Search for the cell housing the specified text and yield its (X, Y) center coordinate. 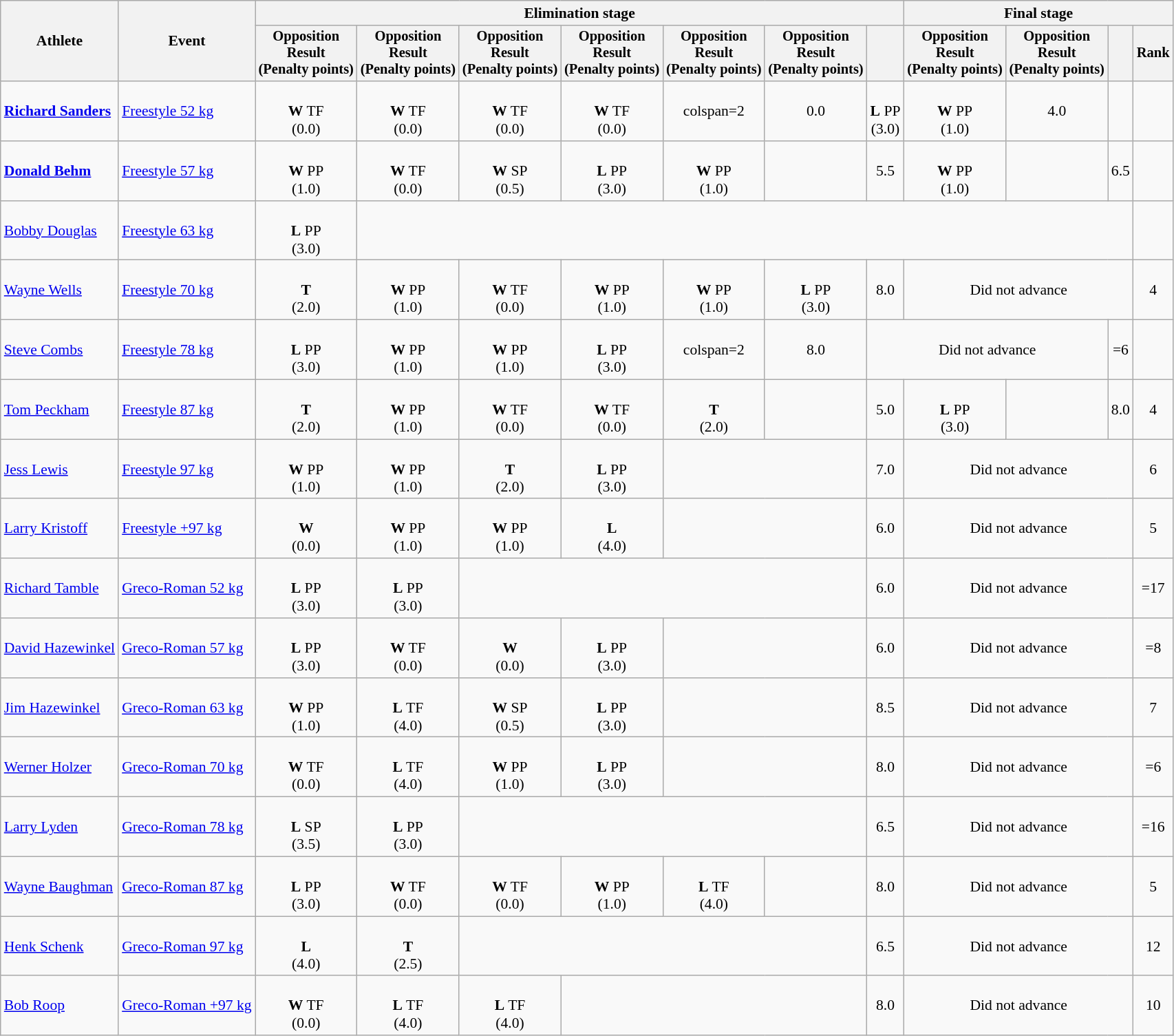
Henk Schenk (59, 946)
Freestyle 78 kg (187, 350)
Jim Hazewinkel (59, 708)
Greco-Roman 63 kg (187, 708)
Freestyle 97 kg (187, 469)
4.0 (1057, 112)
Freestyle +97 kg (187, 529)
Rank (1153, 54)
10 (1153, 1006)
Freestyle 63 kg (187, 231)
Event (187, 41)
Greco-Roman 78 kg (187, 827)
Greco-Roman 52 kg (187, 588)
Greco-Roman +97 kg (187, 1006)
7.0 (886, 469)
Wayne Baughman (59, 887)
Jess Lewis (59, 469)
T(2.5) (408, 946)
Greco-Roman 87 kg (187, 887)
Richard Sanders (59, 112)
=8 (1153, 648)
5.0 (886, 410)
6 (1153, 469)
Richard Tamble (59, 588)
0.0 (815, 112)
Freestyle 57 kg (187, 171)
Greco-Roman 57 kg (187, 648)
Steve Combs (59, 350)
Donald Behm (59, 171)
Werner Holzer (59, 767)
Bobby Douglas (59, 231)
=17 (1153, 588)
L SP(3.5) (306, 827)
David Hazewinkel (59, 648)
Freestyle 52 kg (187, 112)
Larry Lyden (59, 827)
7 (1153, 708)
Bob Roop (59, 1006)
8.5 (886, 708)
Elimination stage (579, 13)
Freestyle 87 kg (187, 410)
Larry Kristoff (59, 529)
12 (1153, 946)
Greco-Roman 70 kg (187, 767)
Athlete (59, 41)
Greco-Roman 97 kg (187, 946)
=16 (1153, 827)
5.5 (886, 171)
Tom Peckham (59, 410)
Freestyle 70 kg (187, 290)
Wayne Wells (59, 290)
Final stage (1039, 13)
